Pinpoint the cell where the given text exists, returning its (x, y) midpoint coordinate. 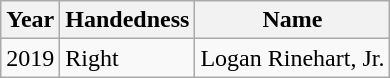
Handedness (128, 20)
Right (128, 58)
Year (30, 20)
Logan Rinehart, Jr. (292, 58)
Name (292, 20)
2019 (30, 58)
